Return the [x, y] coordinate for the center point of the cell that contains the specified text.  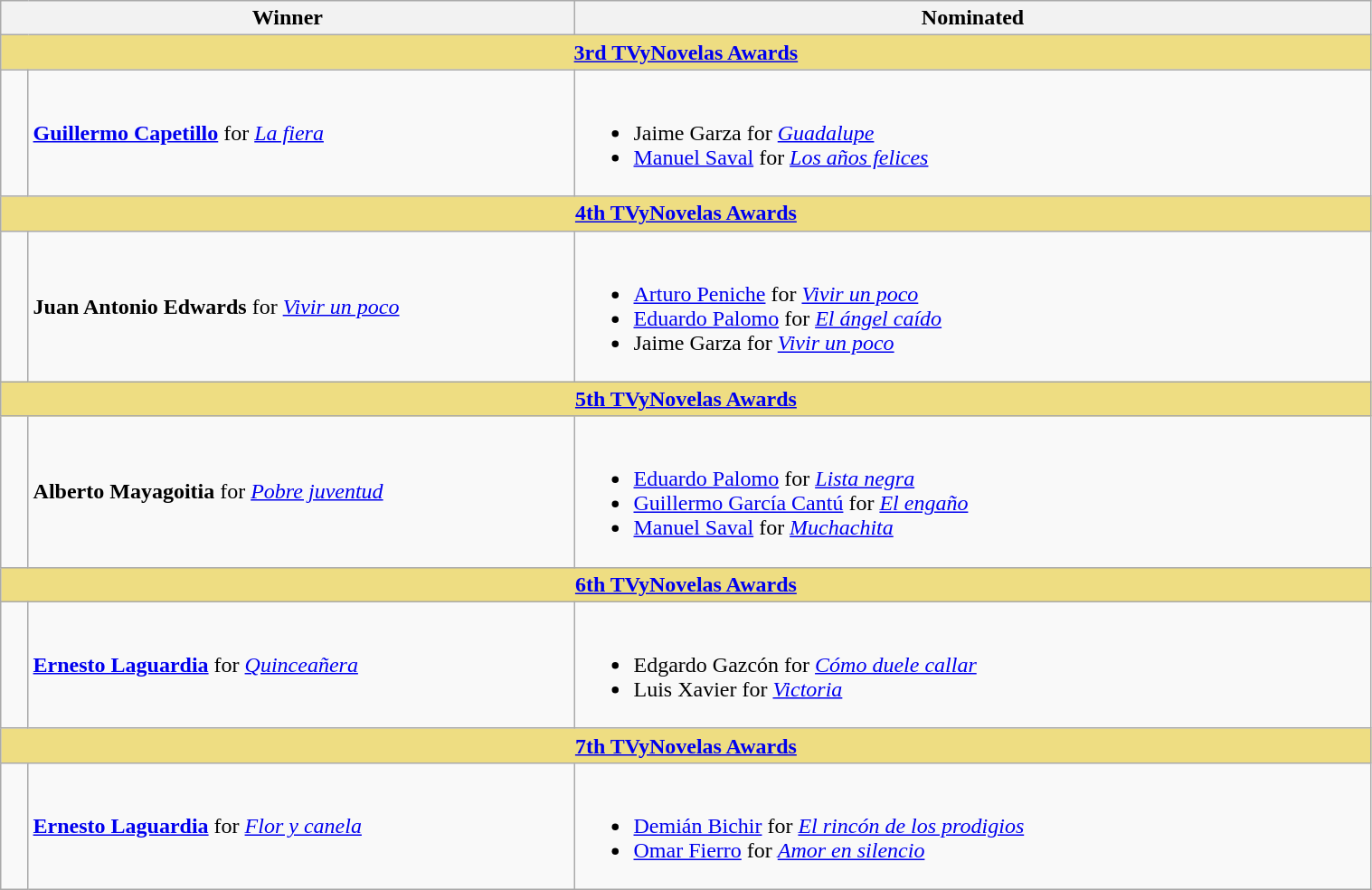
6th TVyNovelas Awards [686, 584]
Eduardo Palomo for Lista negraGuillermo García Cantú for El engañoManuel Saval for Muchachita [973, 492]
Nominated [973, 18]
Juan Antonio Edwards for Vivir un poco [301, 306]
Ernesto Laguardia for Quinceañera [301, 665]
3rd TVyNovelas Awards [686, 52]
Ernesto Laguardia for Flor y canela [301, 826]
7th TVyNovelas Awards [686, 745]
Arturo Peniche for Vivir un pocoEduardo Palomo for El ángel caídoJaime Garza for Vivir un poco [973, 306]
4th TVyNovelas Awards [686, 213]
Alberto Mayagoitia for Pobre juventud [301, 492]
Guillermo Capetillo for La fiera [301, 133]
Demián Bichir for El rincón de los prodigiosOmar Fierro for Amor en silencio [973, 826]
Edgardo Gazcón for Cómo duele callarLuis Xavier for Victoria [973, 665]
5th TVyNovelas Awards [686, 399]
Jaime Garza for GuadalupeManuel Saval for Los años felices [973, 133]
Winner [288, 18]
